Detect which cell encompasses the target text, then output its [x, y] center coordinate. 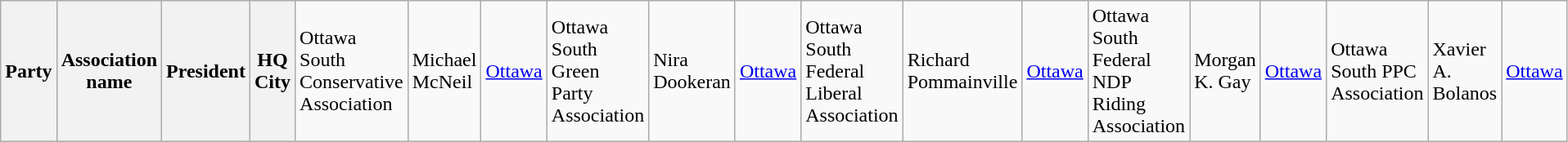
Ottawa South PPC Association [1377, 72]
Michael McNeil [444, 72]
President [206, 72]
Ottawa South Conservative Association [352, 72]
Richard Pommainville [962, 72]
Ottawa South Federal Liberal Association [852, 72]
Ottawa South Federal NDP Riding Association [1138, 72]
Xavier A. Bolanos [1465, 72]
Party [29, 72]
Morgan K. Gay [1226, 72]
Nira Dookeran [692, 72]
HQ City [272, 72]
Association name [109, 72]
Ottawa South Green Party Association [597, 72]
